Search for the cell housing the specified text and yield its [X, Y] center coordinate. 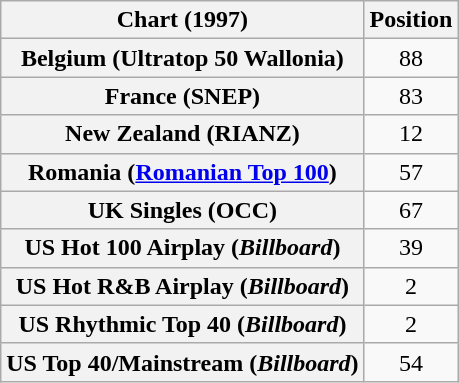
Belgium (Ultratop 50 Wallonia) [182, 58]
54 [411, 362]
UK Singles (OCC) [182, 210]
39 [411, 248]
New Zealand (RIANZ) [182, 134]
83 [411, 96]
US Hot R&B Airplay (Billboard) [182, 286]
12 [411, 134]
88 [411, 58]
57 [411, 172]
France (SNEP) [182, 96]
US Top 40/Mainstream (Billboard) [182, 362]
Chart (1997) [182, 20]
67 [411, 210]
Romania (Romanian Top 100) [182, 172]
US Rhythmic Top 40 (Billboard) [182, 324]
US Hot 100 Airplay (Billboard) [182, 248]
Position [411, 20]
